Identify which cell holds the provided text, then report its (X, Y) central coordinate. 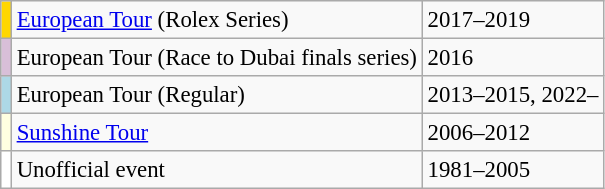
2006–2012 (512, 133)
Unofficial event (216, 170)
2013–2015, 2022– (512, 95)
2016 (512, 58)
European Tour (Race to Dubai finals series) (216, 58)
European Tour (Rolex Series) (216, 20)
1981–2005 (512, 170)
Sunshine Tour (216, 133)
European Tour (Regular) (216, 95)
2017–2019 (512, 20)
